Identify which cell holds the provided text, then report its [X, Y] central coordinate. 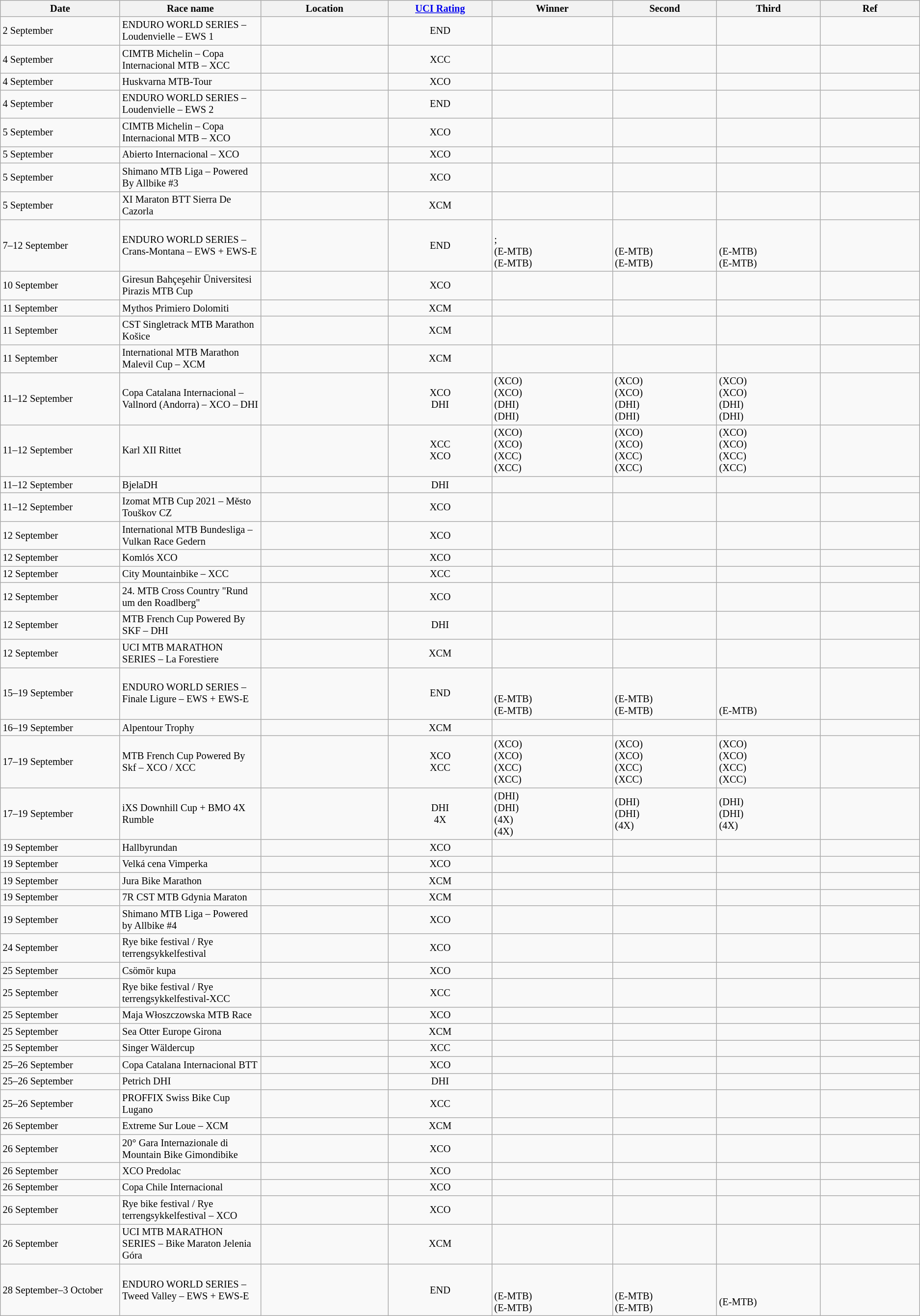
ENDURO WORLD SERIES – Loudenvielle – EWS 1 [190, 31]
Huskvarna MTB-Tour [190, 81]
UCI MTB MARATHON SERIES – La Forestiere [190, 653]
ENDURO WORLD SERIES – Tweed Valley – EWS + EWS-E [190, 1290]
CIMTB Michelin – Copa Internacional MTB – XCO [190, 132]
Copa Chile Internacional [190, 1187]
(DHI) (DHI) (4X) (4X) [552, 814]
XI Maraton BTT Sierra De Cazorla [190, 206]
PROFFIX Swiss Bike Cup Lugano [190, 1104]
Petrich DHI [190, 1081]
XCCXCO [440, 450]
Ref [870, 8]
Extreme Sur Loue – XCM [190, 1126]
15–19 September [60, 693]
Sea Otter Europe Girona [190, 1032]
Winner [552, 8]
Jura Bike Marathon [190, 881]
Giresun Bahçeşehir Üniversitesi Pirazis MTB Cup [190, 286]
Csömör kupa [190, 971]
XCO Predolac [190, 1171]
MTB French Cup Powered By SKF – DHI [190, 625]
10 September [60, 286]
ENDURO WORLD SERIES – Finale Ligure – EWS + EWS-E [190, 693]
City Mountainbike – XCC [190, 574]
ENDURO WORLD SERIES – Crans-Montana – EWS + EWS-E [190, 245]
2 September [60, 31]
UCI Rating [440, 8]
International MTB Bundesliga – Vulkan Race Gedern [190, 535]
Alpentour Trophy [190, 728]
Copa Catalana Internacional – Vallnord (Andorra) – XCO – DHI [190, 399]
Izomat MTB Cup 2021 – Město Touškov CZ [190, 507]
Shimano MTB Liga – Powered by Allbike #4 [190, 920]
Rye bike festival / Rye terrengsykkelfestival – XCO [190, 1210]
Third [768, 8]
XCOXCC [440, 762]
Date [60, 8]
Copa Catalana Internacional BTT [190, 1065]
UCI MTB MARATHON SERIES – Bike Maraton Jelenia Góra [190, 1244]
International MTB Marathon Malevil Cup – XCM [190, 359]
Abierto Internacional – XCO [190, 155]
Second [665, 8]
Rye bike festival / Rye terrengsykkelfestival [190, 948]
7–12 September [60, 245]
Karl XII Rittet [190, 450]
ENDURO WORLD SERIES – Loudenvielle – EWS 2 [190, 104]
Singer Wäldercup [190, 1048]
Maja Włoszczowska MTB Race [190, 1015]
CST Singletrack MTB Marathon Košice [190, 330]
XCODHI [440, 399]
Mythos Primiero Dolomiti [190, 308]
; (E-MTB) (E-MTB) [552, 245]
DHI4X [440, 814]
MTB French Cup Powered By Skf – XCO / XCC [190, 762]
Shimano MTB Liga – Powered By Allbike #3 [190, 177]
28 September–3 October [60, 1290]
7R CST MTB Gdynia Maraton [190, 897]
Komlós XCO [190, 558]
24. MTB Cross Country "Rund um den Roadlberg" [190, 597]
BjelaDH [190, 485]
iXS Downhill Cup + BMO 4X Rumble [190, 814]
CIMTB Michelin – Copa Internacional MTB – XCC [190, 59]
Race name [190, 8]
Rye bike festival / Rye terrengsykkelfestival-XCC [190, 993]
24 September [60, 948]
16–19 September [60, 728]
20° Gara Internazionale di Mountain Bike Gimondibike [190, 1149]
Hallbyrundan [190, 848]
Location [325, 8]
Velká cena Vimperka [190, 864]
